From the cell containing the given text, extract its center point as [X, Y] coordinate. 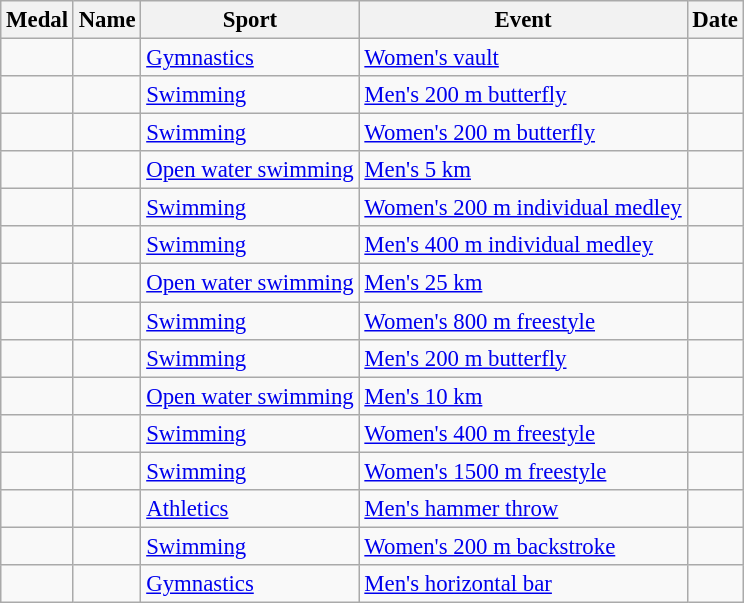
Athletics [250, 509]
Medal [38, 20]
Women's 200 m individual medley [523, 208]
Men's 10 km [523, 396]
Women's 400 m freestyle [523, 433]
Women's 200 m backstroke [523, 546]
Men's 25 km [523, 283]
Women's vault [523, 58]
Event [523, 20]
Women's 800 m freestyle [523, 321]
Name [107, 20]
Date [715, 20]
Men's horizontal bar [523, 584]
Women's 200 m butterfly [523, 133]
Men's hammer throw [523, 509]
Men's 400 m individual medley [523, 245]
Men's 5 km [523, 170]
Sport [250, 20]
Women's 1500 m freestyle [523, 471]
